Capture the cell that displays the provided text and extract its [X, Y] central coordinate. 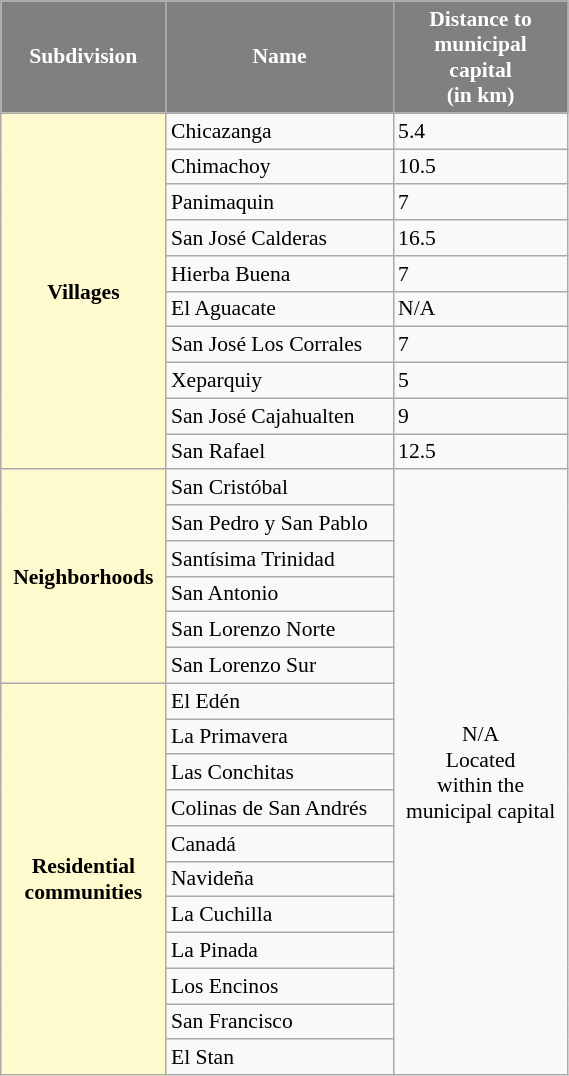
N/A [480, 309]
Panimaquin [280, 203]
San José Cajahualten [280, 416]
La Cuchilla [280, 915]
El Aguacate [280, 309]
Los Encinos [280, 986]
San José Los Corrales [280, 345]
Name [280, 57]
Canadá [280, 844]
San Antonio [280, 594]
Distance to municipal capital(in km) [480, 57]
Chimachoy [280, 167]
Chicazanga [280, 131]
La Primavera [280, 737]
9 [480, 416]
San Pedro y San Pablo [280, 523]
5 [480, 381]
Xeparquiy [280, 381]
Las Conchitas [280, 773]
San Lorenzo Sur [280, 666]
Villages [84, 291]
San Lorenzo Norte [280, 630]
Colinas de San Andrés [280, 808]
12.5 [480, 452]
Hierba Buena [280, 274]
5.4 [480, 131]
Residentialcommunities [84, 879]
San Francisco [280, 1022]
San Cristóbal [280, 488]
10.5 [480, 167]
Subdivision [84, 57]
Santísima Trinidad [280, 559]
El Edén [280, 701]
N/A Located within the municipal capital [480, 773]
La Pinada [280, 951]
San Rafael [280, 452]
16.5 [480, 238]
Navideña [280, 879]
El Stan [280, 1058]
Neighborhoods [84, 577]
San José Calderas [280, 238]
